Locate the cell with the specified text and output its (x, y) center coordinate. 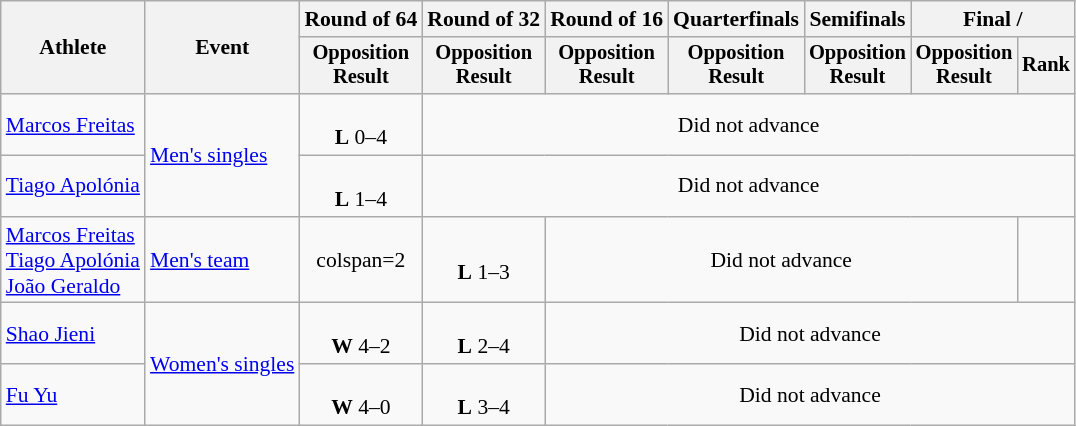
Semifinals (858, 19)
L 2–4 (484, 334)
Shao Jieni (73, 334)
Quarterfinals (736, 19)
L 1–3 (484, 260)
Men's singles (222, 155)
Round of 32 (484, 19)
Round of 64 (360, 19)
W 4–2 (360, 334)
Athlete (73, 48)
L 3–4 (484, 394)
colspan=2 (360, 260)
Women's singles (222, 364)
Round of 16 (606, 19)
Event (222, 48)
Final / (993, 19)
Rank (1046, 66)
L 0–4 (360, 124)
Tiago Apolónia (73, 186)
Fu Yu (73, 394)
L 1–4 (360, 186)
W 4–0 (360, 394)
Marcos FreitasTiago ApolóniaJoão Geraldo (73, 260)
Men's team (222, 260)
Marcos Freitas (73, 124)
